Extract the (X, Y) coordinate from the center of the cell holding the provided text.  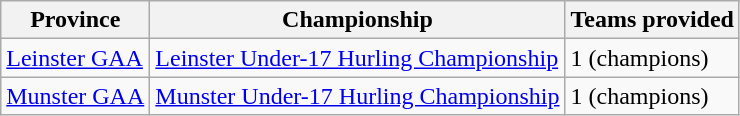
Munster GAA (76, 96)
Teams provided (652, 20)
Province (76, 20)
Leinster GAA (76, 58)
Leinster Under-17 Hurling Championship (358, 58)
Munster Under-17 Hurling Championship (358, 96)
Championship (358, 20)
